Determine the (X, Y) coordinate at the center of the cell enclosing the given text.  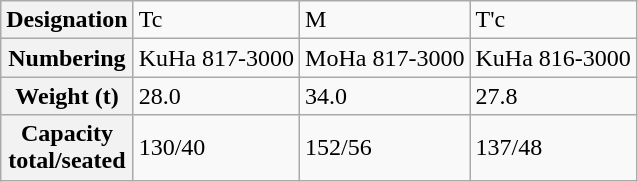
152/56 (385, 148)
T'c (553, 20)
Numbering (67, 58)
27.8 (553, 96)
KuHa 816-3000 (553, 58)
28.0 (216, 96)
Tc (216, 20)
137/48 (553, 148)
Capacitytotal/seated (67, 148)
MoHa 817-3000 (385, 58)
34.0 (385, 96)
130/40 (216, 148)
M (385, 20)
Designation (67, 20)
Weight (t) (67, 96)
KuHa 817-3000 (216, 58)
